Determine the [x, y] coordinate at the center of the cell enclosing the given text.  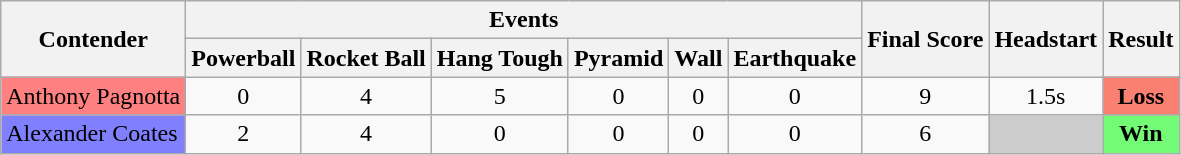
Anthony Pagnotta [94, 96]
1.5s [1046, 96]
Final Score [926, 39]
Hang Tough [500, 58]
Contender [94, 39]
5 [500, 96]
Win [1141, 134]
Earthquake [795, 58]
Wall [698, 58]
Events [524, 20]
Rocket Ball [366, 58]
Alexander Coates [94, 134]
Headstart [1046, 39]
Powerball [244, 58]
Pyramid [618, 58]
Result [1141, 39]
9 [926, 96]
2 [244, 134]
6 [926, 134]
Loss [1141, 96]
